Provide the [X, Y] coordinate of the cell's center where the given text is located.  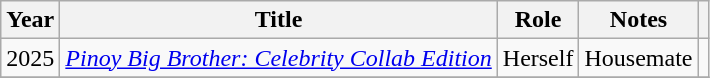
Year [30, 20]
2025 [30, 58]
Pinoy Big Brother: Celebrity Collab Edition [278, 58]
Herself [538, 58]
Role [538, 20]
Notes [638, 20]
Title [278, 20]
Housemate [638, 58]
